Pinpoint the cell where the given text exists, returning its [X, Y] midpoint coordinate. 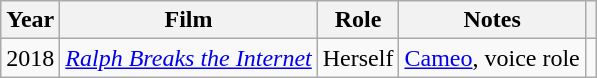
Ralph Breaks the Internet [188, 58]
Year [30, 20]
Cameo, voice role [492, 58]
Notes [492, 20]
2018 [30, 58]
Herself [358, 58]
Film [188, 20]
Role [358, 20]
